Return [x, y] of the center of cell containing provided text 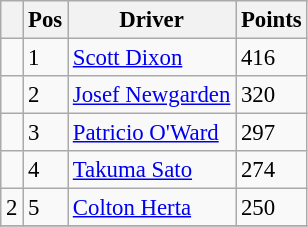
320 [272, 95]
Patricio O'Ward [152, 133]
416 [272, 58]
Driver [152, 20]
3 [46, 133]
Takuma Sato [152, 170]
Josef Newgarden [152, 95]
274 [272, 170]
4 [46, 170]
5 [46, 208]
1 [46, 58]
250 [272, 208]
297 [272, 133]
Pos [46, 20]
Scott Dixon [152, 58]
Points [272, 20]
Colton Herta [152, 208]
